Return [x, y] of the center of cell containing provided text 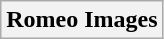
Romeo Images [82, 20]
